Return the [x, y] coordinate for the center point of the cell that contains the specified text.  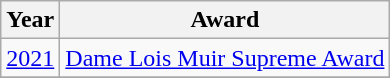
Year [30, 20]
2021 [30, 58]
Award [225, 20]
Dame Lois Muir Supreme Award [225, 58]
